Locate the cell with the specified text and output its [x, y] center coordinate. 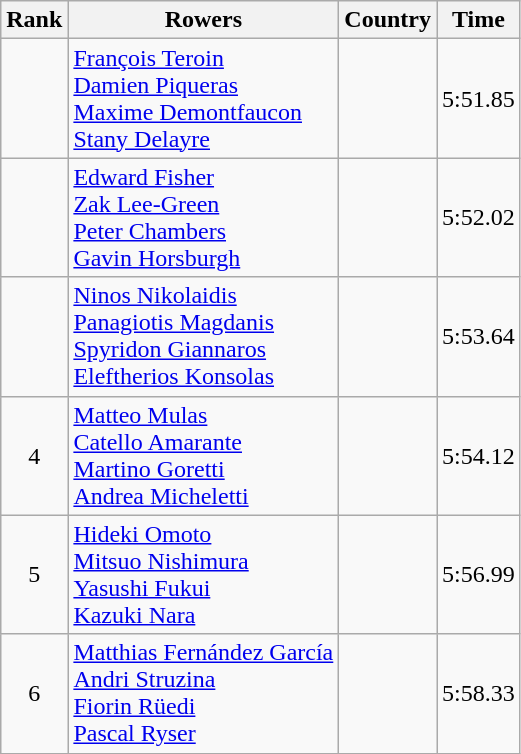
Ninos NikolaidisPanagiotis MagdanisSpyridon GiannarosEleftherios Konsolas [204, 336]
Edward FisherZak Lee-GreenPeter ChambersGavin Horsburgh [204, 218]
Hideki OmotoMitsuo NishimuraYasushi FukuiKazuki Nara [204, 574]
4 [34, 456]
Rowers [204, 20]
5:53.64 [479, 336]
Matteo MulasCatello AmaranteMartino GorettiAndrea Micheletti [204, 456]
François TeroinDamien PiquerasMaxime DemontfauconStany Delayre [204, 98]
5 [34, 574]
5:58.33 [479, 694]
5:51.85 [479, 98]
Rank [34, 20]
5:56.99 [479, 574]
Country [388, 20]
Time [479, 20]
5:54.12 [479, 456]
Matthias Fernández GarcíaAndri StruzinaFiorin RüediPascal Ryser [204, 694]
5:52.02 [479, 218]
6 [34, 694]
